Return the (X, Y) coordinate for the center point of the cell that contains the specified text.  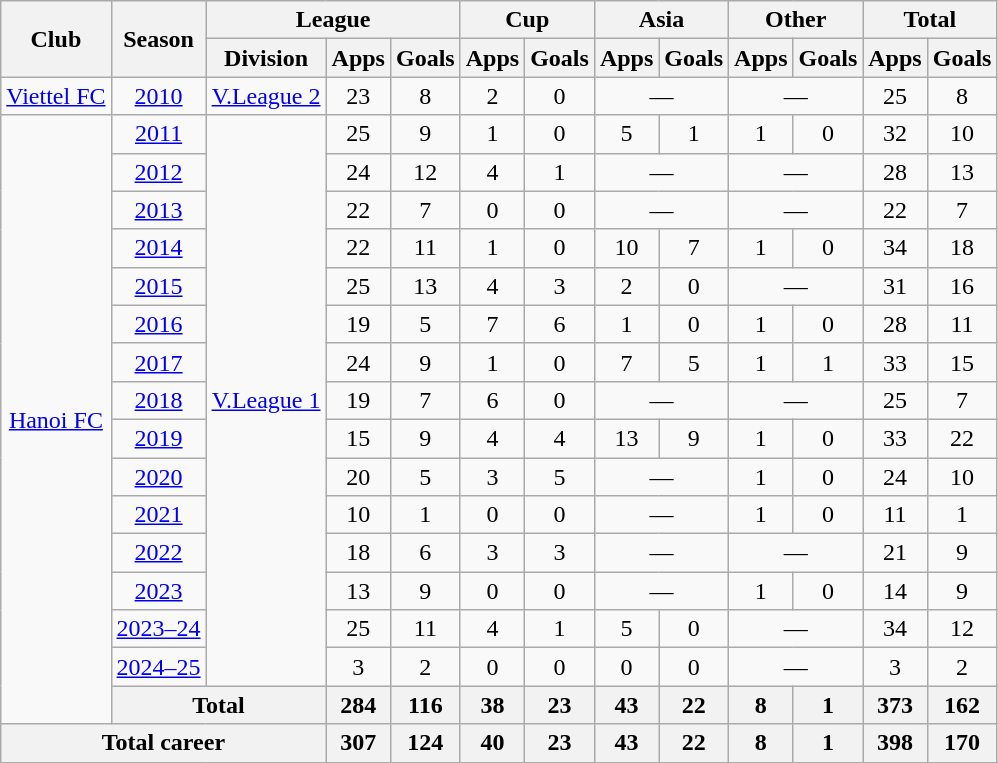
284 (358, 705)
116 (425, 705)
16 (962, 286)
League (333, 20)
Cup (527, 20)
307 (358, 743)
398 (895, 743)
Division (266, 58)
Club (56, 39)
2016 (158, 324)
373 (895, 705)
2013 (158, 210)
2023–24 (158, 629)
2021 (158, 515)
2019 (158, 438)
2024–25 (158, 667)
2012 (158, 172)
20 (358, 477)
2023 (158, 591)
38 (492, 705)
31 (895, 286)
V.League 2 (266, 96)
2020 (158, 477)
2018 (158, 400)
Viettel FC (56, 96)
Other (796, 20)
Total career (164, 743)
2022 (158, 553)
14 (895, 591)
2014 (158, 248)
32 (895, 134)
162 (962, 705)
2010 (158, 96)
2017 (158, 362)
2011 (158, 134)
Asia (661, 20)
V.League 1 (266, 400)
2015 (158, 286)
21 (895, 553)
124 (425, 743)
40 (492, 743)
Hanoi FC (56, 420)
Season (158, 39)
170 (962, 743)
